Output the (X, Y) coordinate of the center of the cell containing the given text.  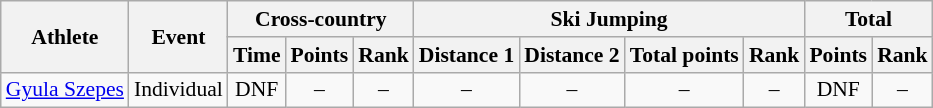
Distance 2 (572, 55)
Ski Jumping (610, 19)
Gyula Szepes (65, 90)
Individual (178, 90)
Distance 1 (466, 55)
Cross-country (321, 19)
Athlete (65, 36)
Total points (684, 55)
Time (257, 55)
Event (178, 36)
Total (868, 19)
